Detect which cell encompasses the target text, then output its (x, y) center coordinate. 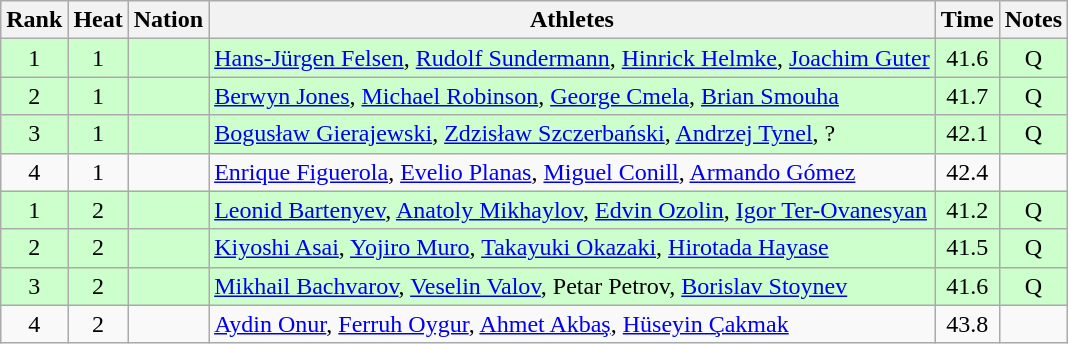
Hans-Jürgen Felsen, Rudolf Sundermann, Hinrick Helmke, Joachim Guter (572, 58)
43.8 (967, 324)
41.5 (967, 248)
Leonid Bartenyev, Anatoly Mikhaylov, Edvin Ozolin, Igor Ter-Ovanesyan (572, 210)
Aydin Onur, Ferruh Oygur, Ahmet Akbaş, Hüseyin Çakmak (572, 324)
42.1 (967, 134)
Rank (34, 20)
Enrique Figuerola, Evelio Planas, Miguel Conill, Armando Gómez (572, 172)
Berwyn Jones, Michael Robinson, George Cmela, Brian Smouha (572, 96)
41.7 (967, 96)
42.4 (967, 172)
Time (967, 20)
Bogusław Gierajewski, Zdzisław Szczerbański, Andrzej Tynel, ? (572, 134)
Mikhail Bachvarov, Veselin Valov, Petar Petrov, Borislav Stoynev (572, 286)
Kiyoshi Asai, Yojiro Muro, Takayuki Okazaki, Hirotada Hayase (572, 248)
Heat (98, 20)
41.2 (967, 210)
Athletes (572, 20)
Nation (168, 20)
Notes (1033, 20)
